Search for the cell housing the specified text and yield its (X, Y) center coordinate. 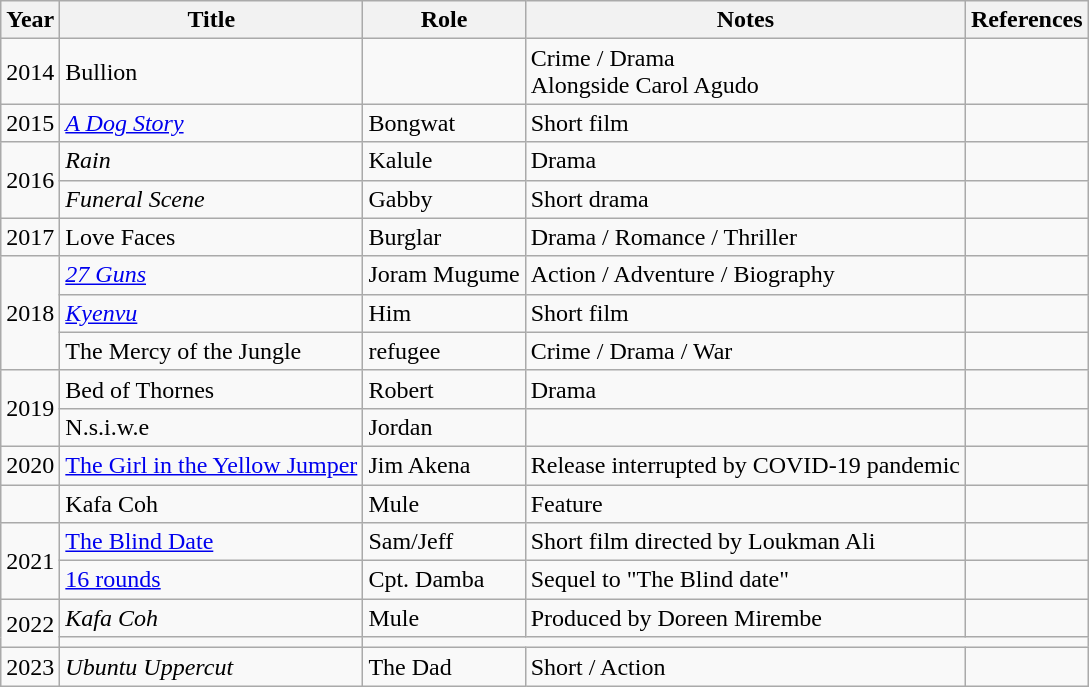
2016 (30, 180)
16 rounds (212, 580)
2022 (30, 624)
N.s.i.w.e (212, 427)
Ubuntu Uppercut (212, 667)
Short film directed by Loukman Ali (745, 542)
27 Guns (212, 275)
Feature (745, 503)
Title (212, 20)
Jim Akena (444, 465)
2018 (30, 313)
Jordan (444, 427)
Release interrupted by COVID-19 pandemic (745, 465)
Sequel to "The Blind date" (745, 580)
2020 (30, 465)
Cpt. Damba (444, 580)
2015 (30, 123)
Love Faces (212, 237)
Him (444, 313)
References (1028, 20)
Rain (212, 161)
Joram Mugume (444, 275)
The Girl in the Yellow Jumper (212, 465)
2017 (30, 237)
Notes (745, 20)
Crime / DramaAlongside Carol Agudo (745, 72)
2014 (30, 72)
The Dad (444, 667)
Bullion (212, 72)
A Dog Story (212, 123)
Funeral Scene (212, 199)
Kyenvu (212, 313)
Role (444, 20)
Drama / Romance / Thriller (745, 237)
Sam/Jeff (444, 542)
Action / Adventure / Biography (745, 275)
Burglar (444, 237)
The Mercy of the Jungle (212, 351)
refugee (444, 351)
2019 (30, 408)
Bongwat (444, 123)
Produced by Doreen Mirembe (745, 618)
Year (30, 20)
Crime / Drama / War (745, 351)
Short / Action (745, 667)
2023 (30, 667)
Gabby (444, 199)
The Blind Date (212, 542)
2021 (30, 561)
Robert (444, 389)
Kalule (444, 161)
Short drama (745, 199)
Bed of Thornes (212, 389)
